Provide the [x, y] coordinate of the cell's center where the given text is located.  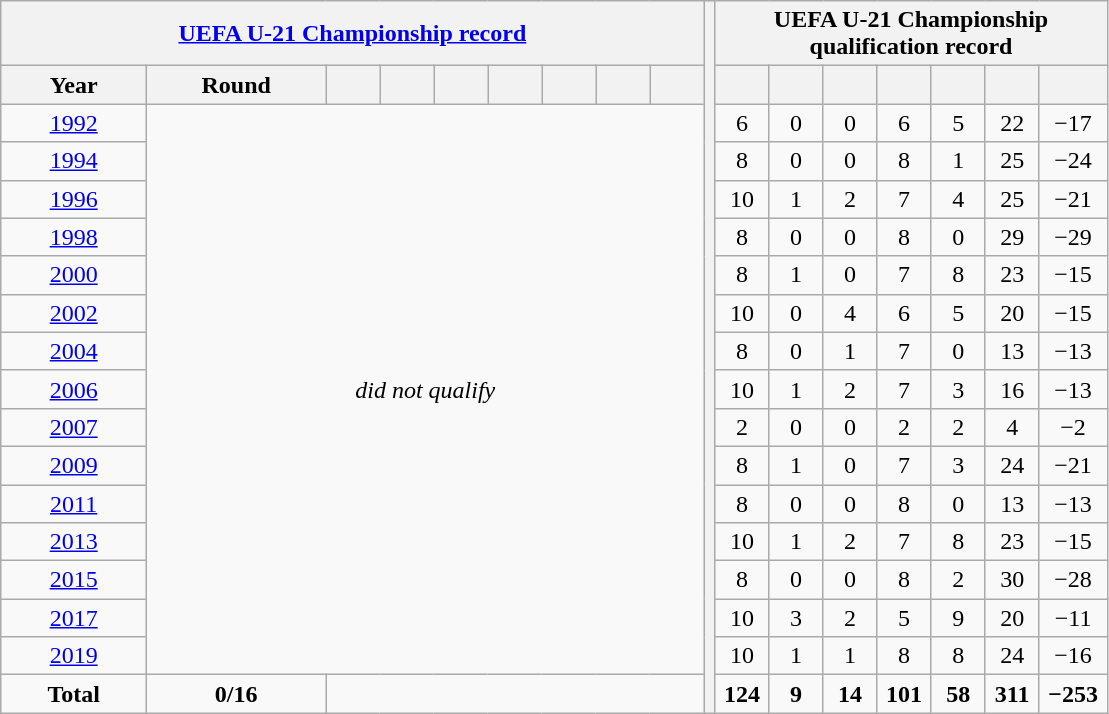
16 [1012, 389]
14 [850, 694]
UEFA U-21 Championship record [352, 34]
101 [904, 694]
2017 [74, 618]
2009 [74, 465]
29 [1012, 237]
2013 [74, 542]
Round [236, 85]
UEFA U-21 Championship qualification record [911, 34]
−29 [1073, 237]
Year [74, 85]
2007 [74, 427]
−11 [1073, 618]
311 [1012, 694]
2006 [74, 389]
1994 [74, 161]
1998 [74, 237]
58 [958, 694]
−17 [1073, 123]
−253 [1073, 694]
2015 [74, 580]
2004 [74, 351]
22 [1012, 123]
1992 [74, 123]
−24 [1073, 161]
1996 [74, 199]
30 [1012, 580]
124 [742, 694]
−28 [1073, 580]
2019 [74, 656]
2002 [74, 313]
−16 [1073, 656]
−2 [1073, 427]
2000 [74, 275]
2011 [74, 503]
0/16 [236, 694]
did not qualify [426, 390]
Total [74, 694]
